Search for the cell housing the specified text and yield its (X, Y) center coordinate. 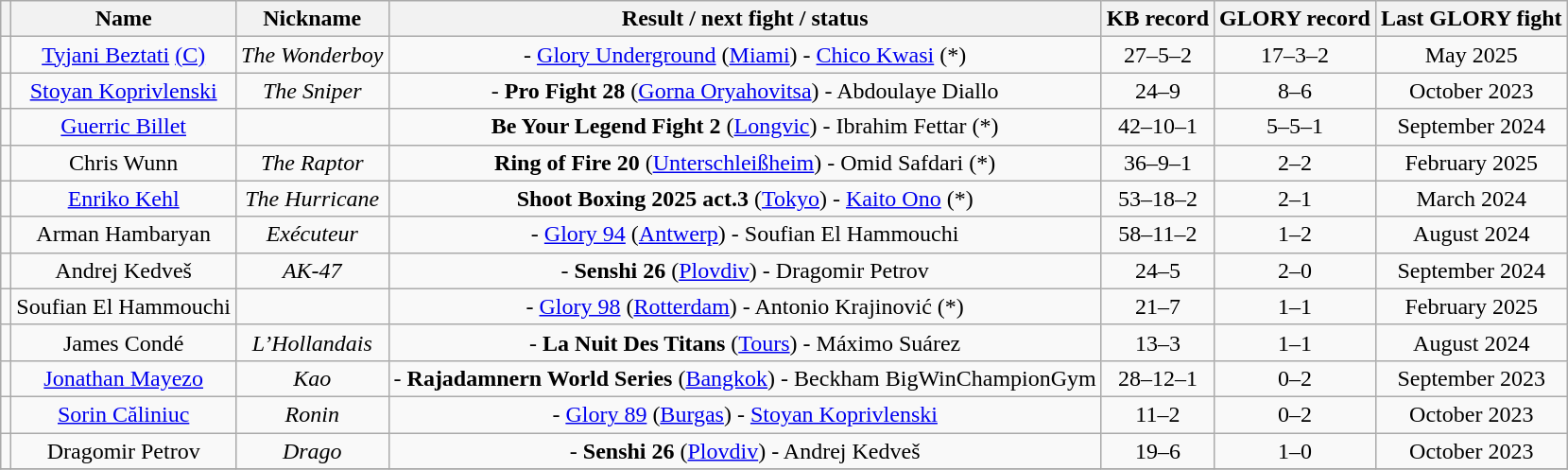
AK-47 (313, 270)
24–5 (1157, 270)
Soufian El Hammouchi (124, 306)
Nickname (313, 19)
Jonathan Mayezo (124, 378)
L’Hollandais (313, 342)
Stoyan Koprivlenski (124, 91)
The Sniper (313, 91)
13–3 (1157, 342)
1–2 (1295, 235)
17–3–2 (1295, 55)
March 2024 (1471, 199)
September 2023 (1471, 378)
Be Your Legend Fight 2 (Longvic) - Ibrahim Fettar (*) (745, 127)
Exécuteur (313, 235)
- La Nuit Des Titans (Tours) - Máximo Suárez (745, 342)
5–5–1 (1295, 127)
19–6 (1157, 451)
Dragomir Petrov (124, 451)
Enriko Kehl (124, 199)
58–11–2 (1157, 235)
James Condé (124, 342)
Last GLORY fight (1471, 19)
Sorin Căliniuc (124, 414)
- Senshi 26 (Plovdiv) - Dragomir Petrov (745, 270)
Name (124, 19)
8–6 (1295, 91)
1–0 (1295, 451)
- Rajadamnern World Series (Bangkok) - Beckham BigWinChampionGym (745, 378)
28–12–1 (1157, 378)
Drago (313, 451)
Arman Hambaryan (124, 235)
21–7 (1157, 306)
- Pro Fight 28 (Gorna Oryahovitsa) - Abdoulaye Diallo (745, 91)
2–1 (1295, 199)
Chris Wunn (124, 163)
- Glory 98 (Rotterdam) - Antonio Krajinović (*) (745, 306)
- Glory 94 (Antwerp) - Soufian El Hammouchi (745, 235)
Ronin (313, 414)
Guerric Billet (124, 127)
42–10–1 (1157, 127)
GLORY record (1295, 19)
2–0 (1295, 270)
Andrej Kedveš (124, 270)
Result / next fight / status (745, 19)
24–9 (1157, 91)
27–5–2 (1157, 55)
2–2 (1295, 163)
11–2 (1157, 414)
The Wonderboy (313, 55)
KB record (1157, 19)
The Hurricane (313, 199)
The Raptor (313, 163)
36–9–1 (1157, 163)
Kao (313, 378)
Shoot Boxing 2025 act.3 (Tokyo) - Kaito Ono (*) (745, 199)
Ring of Fire 20 (Unterschleißheim) - Omid Safdari (*) (745, 163)
May 2025 (1471, 55)
- Glory Underground (Miami) - Chico Kwasi (*) (745, 55)
53–18–2 (1157, 199)
Tyjani Beztati (C) (124, 55)
- Glory 89 (Burgas) - Stoyan Koprivlenski (745, 414)
- Senshi 26 (Plovdiv) - Andrej Kedveš (745, 451)
